Pinpoint the cell where the given text exists, returning its (X, Y) midpoint coordinate. 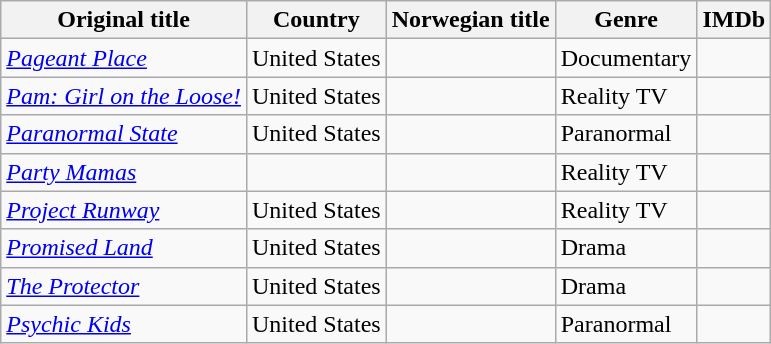
Psychic Kids (124, 324)
Original title (124, 20)
Project Runway (124, 210)
Documentary (626, 58)
Country (316, 20)
Genre (626, 20)
Norwegian title (470, 20)
Pam: Girl on the Loose! (124, 96)
Promised Land (124, 248)
Party Mamas (124, 172)
The Protector (124, 286)
IMDb (734, 20)
Pageant Place (124, 58)
Paranormal State (124, 134)
